Extract the [x, y] coordinate from the center of the cell holding the provided text.  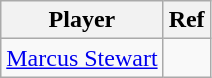
Player [82, 20]
Marcus Stewart [82, 58]
Ref [186, 20]
